Capture the cell that displays the provided text and extract its [x, y] central coordinate. 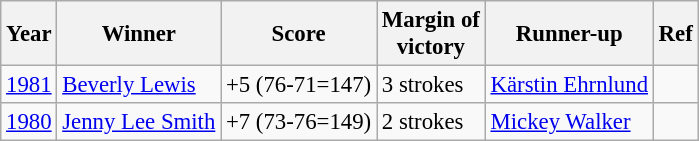
1980 [29, 122]
2 strokes [430, 122]
Winner [139, 34]
Beverly Lewis [139, 85]
1981 [29, 85]
Kärstin Ehrnlund [569, 85]
Ref [676, 34]
Score [299, 34]
Jenny Lee Smith [139, 122]
Margin ofvictory [430, 34]
+7 (73-76=149) [299, 122]
+5 (76-71=147) [299, 85]
Year [29, 34]
3 strokes [430, 85]
Runner-up [569, 34]
Mickey Walker [569, 122]
